Identify which cell holds the provided text, then report its (x, y) central coordinate. 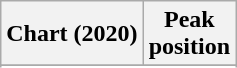
Chart (2020) (72, 34)
Peakposition (189, 34)
